Scan for the cell matching the given text and deliver its [x, y] coordinate at center. 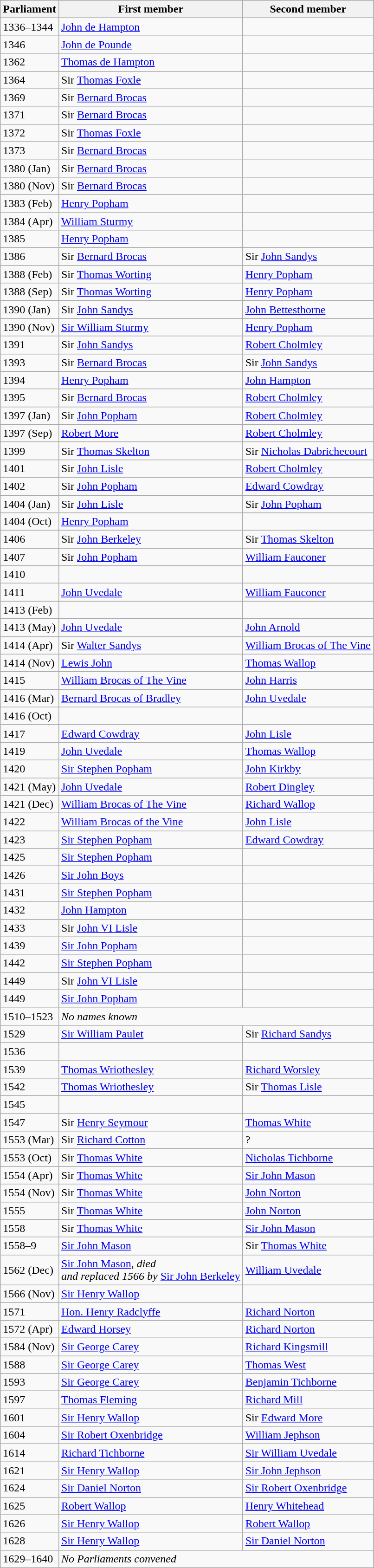
1554 (Apr) [30, 1175]
1423 [30, 840]
1555 [30, 1211]
1401 [30, 468]
First member [150, 9]
1420 [30, 769]
? [308, 1140]
1388 (Sep) [30, 292]
1553 (Oct) [30, 1158]
1614 [30, 1453]
1383 (Feb) [30, 203]
1393 [30, 363]
1380 (Jan) [30, 168]
1553 (Mar) [30, 1140]
1391 [30, 345]
Thomas West [308, 1364]
1439 [30, 946]
1394 [30, 380]
1432 [30, 910]
Benjamin Tichborne [308, 1382]
1373 [30, 150]
John Kirkby [308, 769]
1566 (Nov) [30, 1294]
Sir Thomas Lisle [308, 1087]
1625 [30, 1506]
Sir John Jephson [308, 1471]
Richard Wallop [308, 804]
Henry Whitehead [308, 1506]
John Arnold [308, 628]
1433 [30, 928]
1402 [30, 486]
Sir William Sturmy [150, 327]
1421 (Dec) [30, 804]
1410 [30, 575]
1593 [30, 1382]
1529 [30, 1034]
1624 [30, 1488]
1397 (Sep) [30, 433]
1369 [30, 97]
Robert Dingley [308, 787]
Robert More [150, 433]
1395 [30, 398]
Sir Henry Seymour [150, 1122]
Bernard Brocas of Bradley [150, 698]
John Bettesthorne [308, 310]
1597 [30, 1400]
1554 (Nov) [30, 1193]
William Jephson [308, 1435]
Sir John Boys [150, 875]
Richard Tichborne [150, 1453]
1419 [30, 751]
1629–1640 [30, 1559]
1362 [30, 62]
1407 [30, 557]
Thomas White [308, 1122]
1536 [30, 1051]
1588 [30, 1364]
Sir Walter Sandys [150, 645]
1399 [30, 451]
1390 (Nov) [30, 327]
1414 (Nov) [30, 663]
1414 (Apr) [30, 645]
Parliament [30, 9]
1404 (Oct) [30, 522]
1604 [30, 1435]
Richard Worsley [308, 1069]
John Harris [308, 680]
1558 [30, 1228]
1397 (Jan) [30, 415]
1384 (Apr) [30, 221]
1572 (Apr) [30, 1329]
Thomas Fleming [150, 1400]
John de Hampton [150, 27]
Hon. Henry Radclyffe [150, 1311]
Sir Richard Sandys [308, 1034]
1545 [30, 1105]
Second member [308, 9]
Sir William Uvedale [308, 1453]
Sir John Mason, died and replaced 1566 by Sir John Berkeley [150, 1270]
William Uvedale [308, 1270]
1406 [30, 539]
Sir Richard Cotton [150, 1140]
Edward Horsey [150, 1329]
Sir John Berkeley [150, 539]
1404 (Jan) [30, 504]
1416 (Oct) [30, 716]
1426 [30, 875]
1547 [30, 1122]
1571 [30, 1311]
Richard Mill [308, 1400]
1336–1344 [30, 27]
1372 [30, 133]
Lewis John [150, 663]
1539 [30, 1069]
1413 (May) [30, 628]
1386 [30, 257]
1628 [30, 1541]
1422 [30, 822]
1417 [30, 733]
1621 [30, 1471]
1413 (Feb) [30, 610]
1388 (Feb) [30, 274]
1601 [30, 1418]
Richard Kingsmill [308, 1347]
1431 [30, 893]
1558–9 [30, 1246]
1425 [30, 857]
1364 [30, 80]
Sir Edward More [308, 1418]
1421 (May) [30, 787]
1542 [30, 1087]
1415 [30, 680]
1416 (Mar) [30, 698]
1371 [30, 115]
1385 [30, 239]
1562 (Dec) [30, 1270]
No names known [216, 1016]
1411 [30, 592]
1442 [30, 963]
Thomas de Hampton [150, 62]
William Sturmy [150, 221]
1346 [30, 45]
1626 [30, 1523]
No Parliaments convened [216, 1559]
William Brocas of the Vine [150, 822]
Sir Nicholas Dabrichecourt [308, 451]
Nicholas Tichborne [308, 1158]
1510–1523 [30, 1016]
1584 (Nov) [30, 1347]
Sir William Paulet [150, 1034]
1380 (Nov) [30, 186]
1390 (Jan) [30, 310]
John de Pounde [150, 45]
